Detect which cell encompasses the target text, then output its [x, y] center coordinate. 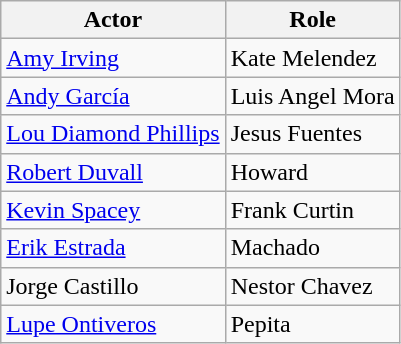
Robert Duvall [113, 172]
Frank Curtin [312, 210]
Andy García [113, 96]
Amy Irving [113, 58]
Machado [312, 248]
Actor [113, 20]
Nestor Chavez [312, 286]
Kate Melendez [312, 58]
Role [312, 20]
Lupe Ontiveros [113, 324]
Lou Diamond Phillips [113, 134]
Pepita [312, 324]
Jorge Castillo [113, 286]
Jesus Fuentes [312, 134]
Howard [312, 172]
Kevin Spacey [113, 210]
Luis Angel Mora [312, 96]
Erik Estrada [113, 248]
